Scan for the cell matching the given text and deliver its (X, Y) coordinate at center. 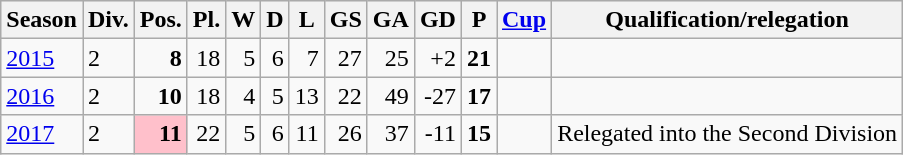
37 (390, 134)
GD (438, 20)
P (478, 20)
GS (346, 20)
L (306, 20)
27 (346, 58)
Season (42, 20)
Div. (108, 20)
Pl. (206, 20)
26 (346, 134)
-11 (438, 134)
W (244, 20)
10 (160, 96)
13 (306, 96)
2015 (42, 58)
49 (390, 96)
17 (478, 96)
2016 (42, 96)
Qualification/relegation (728, 20)
GA (390, 20)
4 (244, 96)
-27 (438, 96)
25 (390, 58)
D (275, 20)
7 (306, 58)
2017 (42, 134)
15 (478, 134)
Cup (524, 20)
Relegated into the Second Division (728, 134)
Pos. (160, 20)
+2 (438, 58)
21 (478, 58)
8 (160, 58)
